Extract the (X, Y) coordinate from the center of the cell holding the provided text.  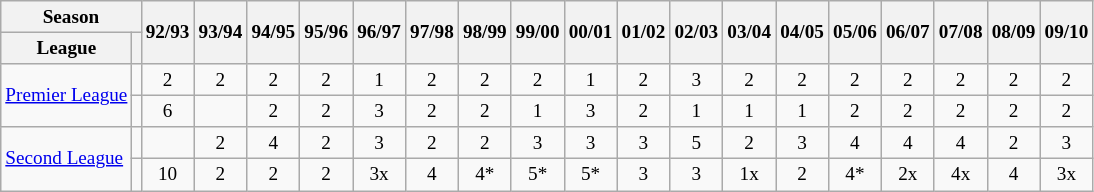
09/10 (1066, 32)
08/09 (1014, 32)
03/04 (750, 32)
06/07 (908, 32)
97/98 (432, 32)
05/06 (854, 32)
League (66, 48)
4x (960, 175)
96/97 (380, 32)
94/95 (274, 32)
Second League (66, 158)
98/99 (484, 32)
5 (696, 143)
07/08 (960, 32)
93/94 (220, 32)
Premier League (66, 96)
04/05 (802, 32)
00/01 (590, 32)
10 (168, 175)
1x (750, 175)
95/96 (326, 32)
92/93 (168, 32)
01/02 (644, 32)
2x (908, 175)
6 (168, 111)
02/03 (696, 32)
99/00 (538, 32)
Season (71, 17)
